Determine the [x, y] coordinate at the center of the cell enclosing the given text.  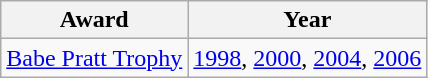
Babe Pratt Trophy [94, 58]
Year [308, 20]
1998, 2000, 2004, 2006 [308, 58]
Award [94, 20]
